Return the (X, Y) coordinate for the center point of the cell that contains the specified text.  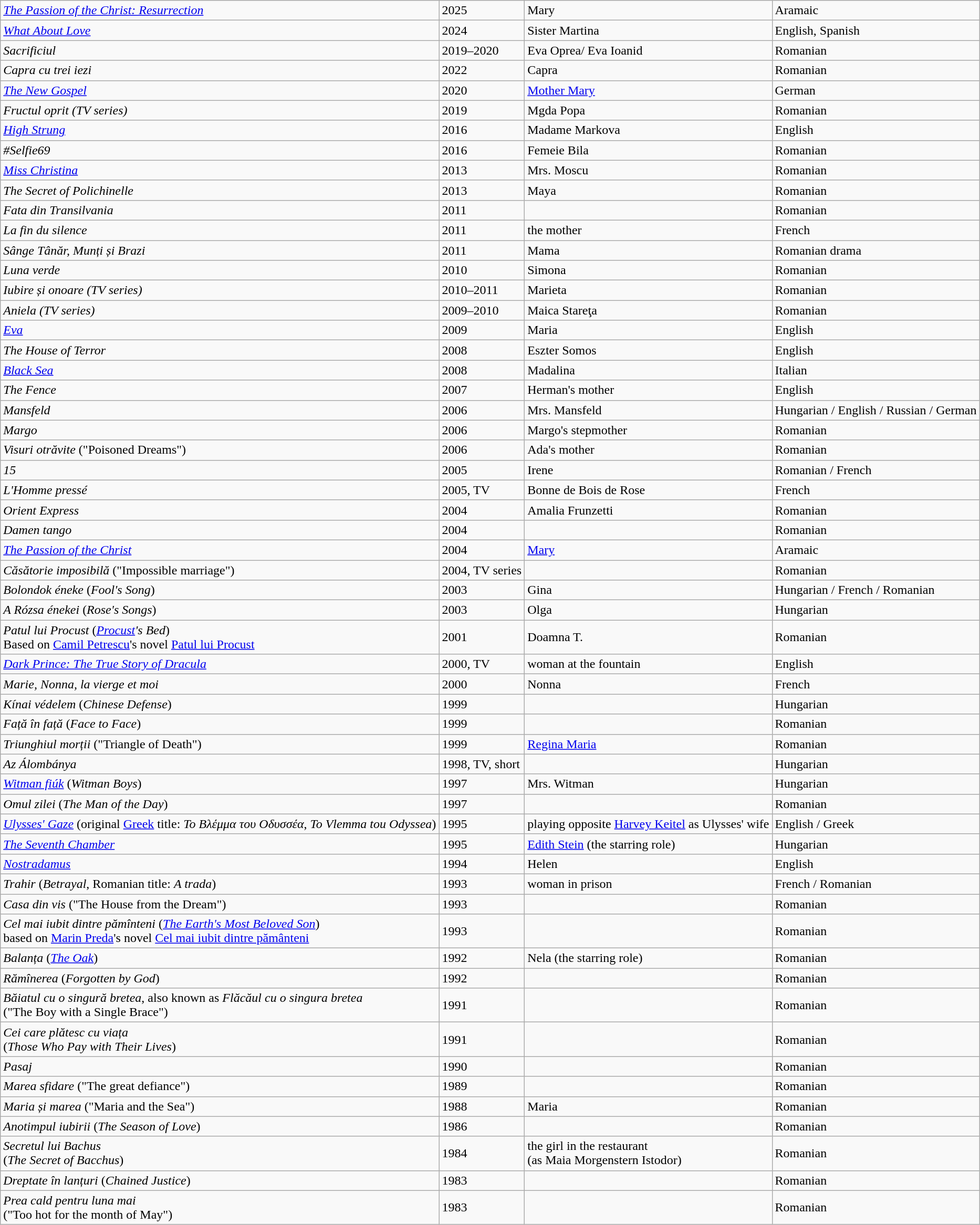
1990 (482, 1066)
2005 (482, 470)
The Passion of the Christ: Resurrection (220, 11)
Mother Mary (648, 90)
L'Homme pressé (220, 490)
Anotimpul iubirii (The Season of Love) (220, 1126)
2025 (482, 11)
Nonna (648, 684)
The Fence (220, 390)
Secretul lui Bachus(The Secret of Bacchus) (220, 1153)
Madame Markova (648, 130)
Orient Express (220, 510)
2005, TV (482, 490)
Italian (876, 370)
Dark Prince: The True Story of Dracula (220, 664)
#Selfie69 (220, 150)
2009 (482, 330)
Marie, Nonna, la vierge et moi (220, 684)
The Passion of the Christ (220, 550)
Black Sea (220, 370)
Sister Martina (648, 30)
Irene (648, 470)
woman at the fountain (648, 664)
Omul zilei (The Man of the Day) (220, 804)
Simona (648, 270)
Eszter Somos (648, 350)
Visuri otrăvite ("Poisoned Dreams") (220, 450)
playing opposite Harvey Keitel as Ulysses' wife (648, 824)
Față în față (Face to Face) (220, 724)
Mrs. Mansfeld (648, 410)
Ulysses' Gaze (original Greek title: Το Βλέμμα του Οδυσσέα, To Vlemma tou Odyssea) (220, 824)
Triunghiul morții ("Triangle of Death") (220, 744)
Rămînerea (Forgotten by God) (220, 978)
Kínai védelem (Chinese Defense) (220, 704)
Nostradamus (220, 864)
Luna verde (220, 270)
Az Álombánya (220, 764)
Trahir (Betrayal, Romanian title: A trada) (220, 884)
Mrs. Witman (648, 784)
Olga (648, 610)
English / Greek (876, 824)
Sânge Tânăr, Munți și Brazi (220, 250)
2022 (482, 70)
Marieta (648, 290)
Dreptate în lanțuri (Chained Justice) (220, 1180)
2000 (482, 684)
Gina (648, 590)
1986 (482, 1126)
What About Love (220, 30)
1989 (482, 1086)
Cel mai iubit dintre pămînteni (The Earth's Most Beloved Son)based on Marin Preda's novel Cel mai iubit dintre pământeni (220, 931)
Maya (648, 190)
Eva (220, 330)
Helen (648, 864)
Pasaj (220, 1066)
La fin du silence (220, 230)
Mrs. Moscu (648, 170)
Casa din vis ("The House from the Dream") (220, 904)
2010 (482, 270)
Ada's mother (648, 450)
Hungarian / French / Romanian (876, 590)
1994 (482, 864)
Nela (the starring role) (648, 958)
Eva Oprea/ Eva Ioanid (648, 50)
1984 (482, 1153)
Amalia Frunzetti (648, 510)
Marea sfidare ("The great defiance") (220, 1086)
Prea cald pentru luna mai("Too hot for the month of May") (220, 1208)
Cei care plătesc cu viața(Those Who Pay with Their Lives) (220, 1040)
1998, TV, short (482, 764)
Mansfeld (220, 410)
Damen tango (220, 530)
Madalina (648, 370)
woman in prison (648, 884)
Căsătorie imposibilă ("Impossible marriage") (220, 570)
2007 (482, 390)
Fructul oprit (TV series) (220, 110)
2009–2010 (482, 310)
Miss Christina (220, 170)
2019 (482, 110)
Maica Stareţa (648, 310)
Witman fiúk (Witman Boys) (220, 784)
2024 (482, 30)
2000, TV (482, 664)
Edith Stein (the starring role) (648, 844)
1988 (482, 1106)
2019–2020 (482, 50)
French / Romanian (876, 884)
Aniela (TV series) (220, 310)
2001 (482, 637)
2004, TV series (482, 570)
Margo's stepmother (648, 430)
Romanian / French (876, 470)
High Strung (220, 130)
Mgda Popa (648, 110)
Iubire și onoare (TV series) (220, 290)
Capra (648, 70)
German (876, 90)
The House of Terror (220, 350)
Regina Maria (648, 744)
Balanța (The Oak) (220, 958)
Capra cu trei iezi (220, 70)
Herman's mother (648, 390)
Mama (648, 250)
Patul lui Procust (Procust's Bed)Based on Camil Petrescu's novel Patul lui Procust (220, 637)
Romanian drama (876, 250)
English, Spanish (876, 30)
the girl in the restaurant(as Maia Morgenstern Istodor) (648, 1153)
Maria și marea ("Maria and the Sea") (220, 1106)
Băiatul cu o singură bretea, also known as Flăcăul cu o singura bretea("The Boy with a Single Brace") (220, 1005)
2010–2011 (482, 290)
Bolondok éneke (Fool's Song) (220, 590)
2020 (482, 90)
Doamna T. (648, 637)
Sacrificiul (220, 50)
Hungarian / English / Russian / German (876, 410)
the mother (648, 230)
The Secret of Polichinelle (220, 190)
Bonne de Bois de Rose (648, 490)
The New Gospel (220, 90)
A Rózsa énekei (Rose's Songs) (220, 610)
15 (220, 470)
Fata din Transilvania (220, 210)
Margo (220, 430)
Femeie Bila (648, 150)
The Seventh Chamber (220, 844)
